Detect which cell encompasses the target text, then output its (x, y) center coordinate. 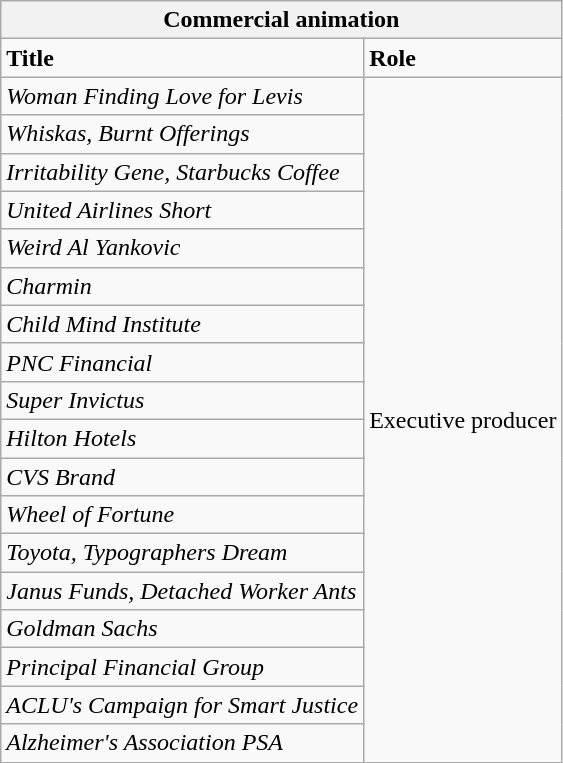
Weird Al Yankovic (182, 248)
Title (182, 58)
Child Mind Institute (182, 324)
Janus Funds, Detached Worker Ants (182, 591)
Commercial animation (282, 20)
United Airlines Short (182, 210)
Role (463, 58)
Whiskas, Burnt Offerings (182, 134)
ACLU's Campaign for Smart Justice (182, 705)
CVS Brand (182, 477)
Irritability Gene, Starbucks Coffee (182, 172)
PNC Financial (182, 362)
Super Invictus (182, 400)
Hilton Hotels (182, 438)
Principal Financial Group (182, 667)
Alzheimer's Association PSA (182, 743)
Goldman Sachs (182, 629)
Charmin (182, 286)
Woman Finding Love for Levis (182, 96)
Toyota, Typographers Dream (182, 553)
Wheel of Fortune (182, 515)
Executive producer (463, 420)
